Capture the cell that displays the provided text and extract its [X, Y] central coordinate. 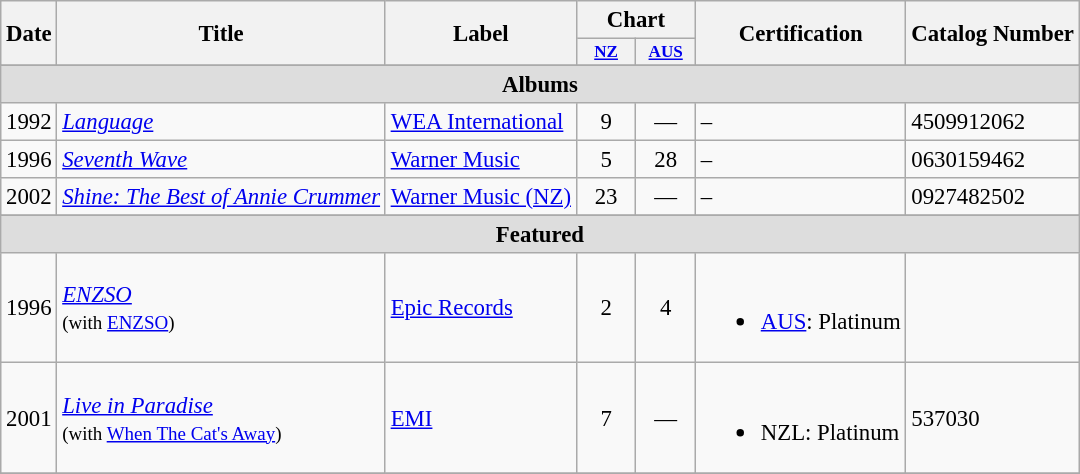
Catalog Number [992, 33]
NZ [606, 52]
NZL: Platinum [800, 418]
ENZSO(with ENZSO) [221, 308]
4 [666, 308]
Certification [800, 33]
Albums [540, 84]
Featured [540, 234]
EMI [480, 418]
9 [606, 121]
Seventh Wave [221, 159]
WEA International [480, 121]
Title [221, 33]
4509912062 [992, 121]
Language [221, 121]
2001 [29, 418]
Live in Paradise(with When The Cat's Away) [221, 418]
1992 [29, 121]
Date [29, 33]
0630159462 [992, 159]
7 [606, 418]
Warner Music (NZ) [480, 197]
2 [606, 308]
23 [606, 197]
Shine: The Best of Annie Crummer [221, 197]
Label [480, 33]
5 [606, 159]
Epic Records [480, 308]
Chart [636, 20]
0927482502 [992, 197]
Warner Music [480, 159]
AUS [666, 52]
537030 [992, 418]
28 [666, 159]
AUS: Platinum [800, 308]
2002 [29, 197]
